Provide the (X, Y) coordinate of the cell's center where the given text is located.  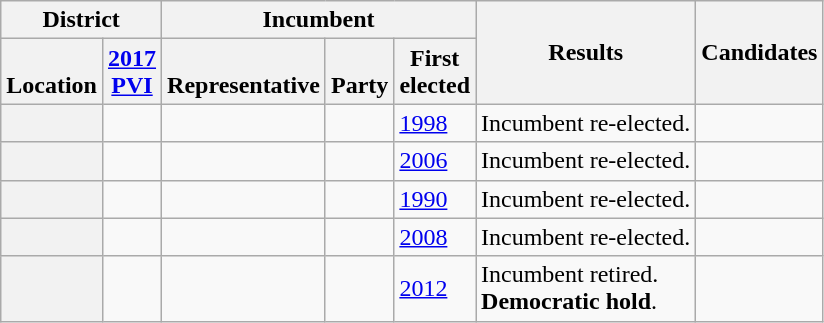
2006 (435, 161)
1990 (435, 199)
Incumbent (319, 20)
2017PVI (132, 72)
Results (586, 52)
Representative (244, 72)
Candidates (760, 52)
Location (52, 72)
1998 (435, 123)
2008 (435, 237)
Party (359, 72)
Firstelected (435, 72)
Incumbent retired.Democratic hold. (586, 288)
2012 (435, 288)
District (82, 20)
